Scan for the cell matching the given text and deliver its (x, y) coordinate at center. 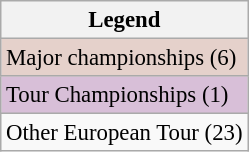
Major championships (6) (124, 58)
Tour Championships (1) (124, 95)
Legend (124, 20)
Other European Tour (23) (124, 133)
